Provide the (X, Y) coordinate of the cell's center where the given text is located.  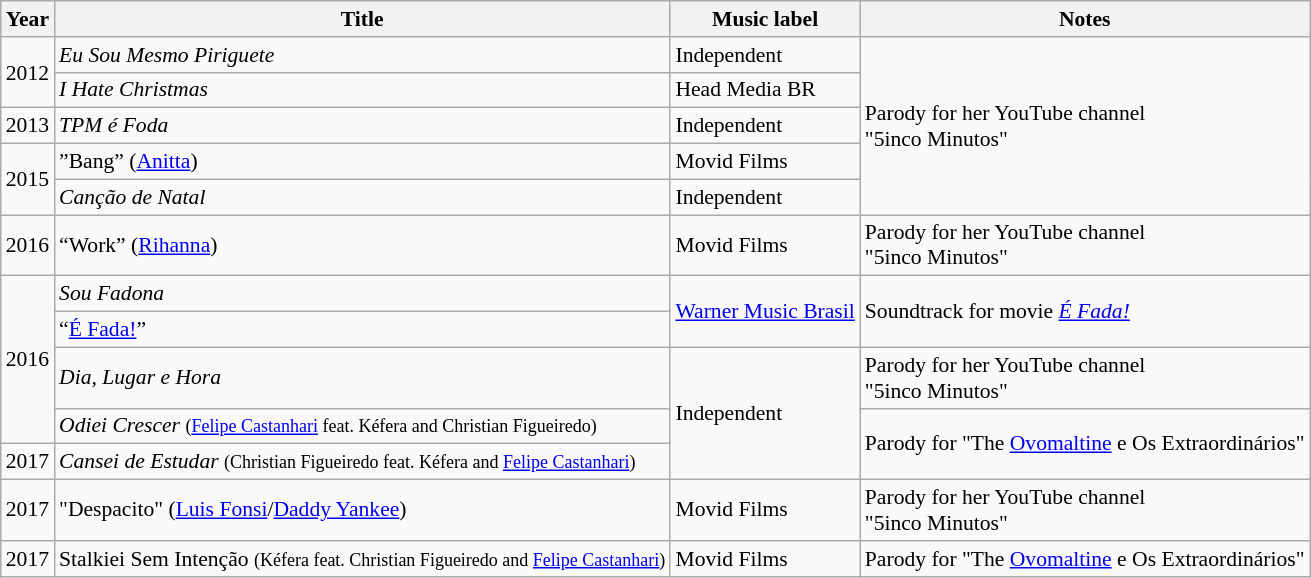
Canção de Natal (362, 197)
Warner Music Brasil (764, 312)
“Work” (Rihanna) (362, 246)
Title (362, 19)
”Bang” (Anitta) (362, 162)
2015 (28, 180)
"Despacito" (Luis Fonsi/Daddy Yankee) (362, 510)
Notes (1085, 19)
Music label (764, 19)
Stalkiei Sem Intenção (Kéfera feat. Christian Figueiredo and Felipe Castanhari) (362, 559)
2013 (28, 126)
Sou Fadona (362, 294)
Eu Sou Mesmo Piriguete (362, 55)
Odiei Crescer (Felipe Castanhari feat. Kéfera and Christian Figueiredo) (362, 426)
“É Fada!” (362, 330)
2012 (28, 72)
Soundtrack for movie É Fada! (1085, 312)
Dia, Lugar e Hora (362, 378)
Cansei de Estudar (Christian Figueiredo feat. Kéfera and Felipe Castanhari) (362, 462)
TPM é Foda (362, 126)
Head Media BR (764, 90)
I Hate Christmas (362, 90)
Year (28, 19)
